Search for the cell housing the specified text and yield its (x, y) center coordinate. 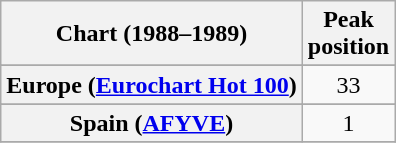
33 (348, 85)
Peakposition (348, 34)
Chart (1988–1989) (152, 34)
Europe (Eurochart Hot 100) (152, 85)
1 (348, 123)
Spain (AFYVE) (152, 123)
